Extract the (X, Y) coordinate from the center of the cell holding the provided text.  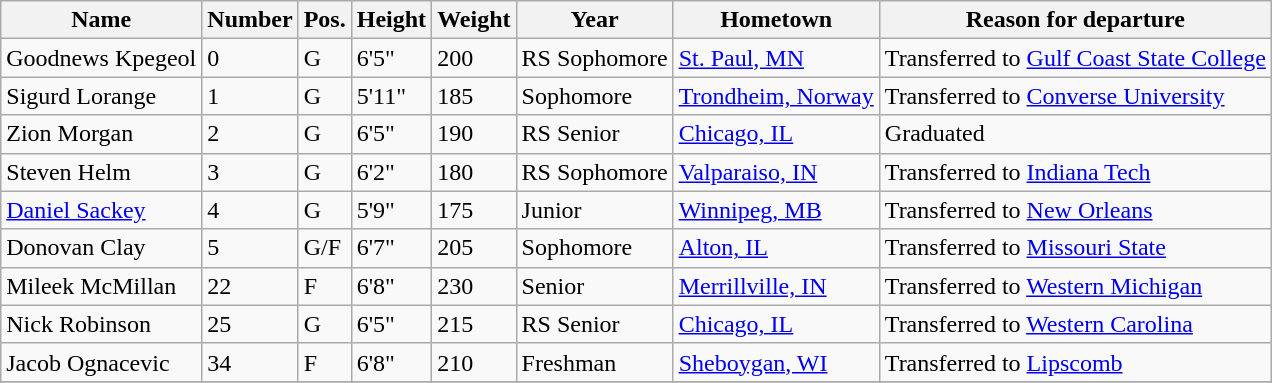
22 (250, 286)
Height (391, 20)
34 (250, 362)
Transferred to New Orleans (1075, 210)
Zion Morgan (102, 134)
Sheboygan, WI (776, 362)
Freshman (594, 362)
5'9" (391, 210)
Reason for departure (1075, 20)
230 (474, 286)
1 (250, 96)
6'2" (391, 172)
6'7" (391, 248)
4 (250, 210)
Transferred to Converse University (1075, 96)
185 (474, 96)
215 (474, 324)
G/F (324, 248)
Transferred to Gulf Coast State College (1075, 58)
Junior (594, 210)
2 (250, 134)
3 (250, 172)
Daniel Sackey (102, 210)
Goodnews Kpegeol (102, 58)
Senior (594, 286)
Trondheim, Norway (776, 96)
Number (250, 20)
Jacob Ognacevic (102, 362)
200 (474, 58)
Steven Helm (102, 172)
Transferred to Western Michigan (1075, 286)
Merrillville, IN (776, 286)
Name (102, 20)
210 (474, 362)
Valparaiso, IN (776, 172)
Donovan Clay (102, 248)
Winnipeg, MB (776, 210)
180 (474, 172)
0 (250, 58)
Year (594, 20)
205 (474, 248)
5'11" (391, 96)
Transferred to Lipscomb (1075, 362)
Alton, IL (776, 248)
Weight (474, 20)
Transferred to Missouri State (1075, 248)
St. Paul, MN (776, 58)
Transferred to Western Carolina (1075, 324)
Pos. (324, 20)
Hometown (776, 20)
Transferred to Indiana Tech (1075, 172)
25 (250, 324)
Graduated (1075, 134)
Nick Robinson (102, 324)
Mileek McMillan (102, 286)
Sigurd Lorange (102, 96)
175 (474, 210)
5 (250, 248)
190 (474, 134)
